Pinpoint the cell where the given text exists, returning its [X, Y] midpoint coordinate. 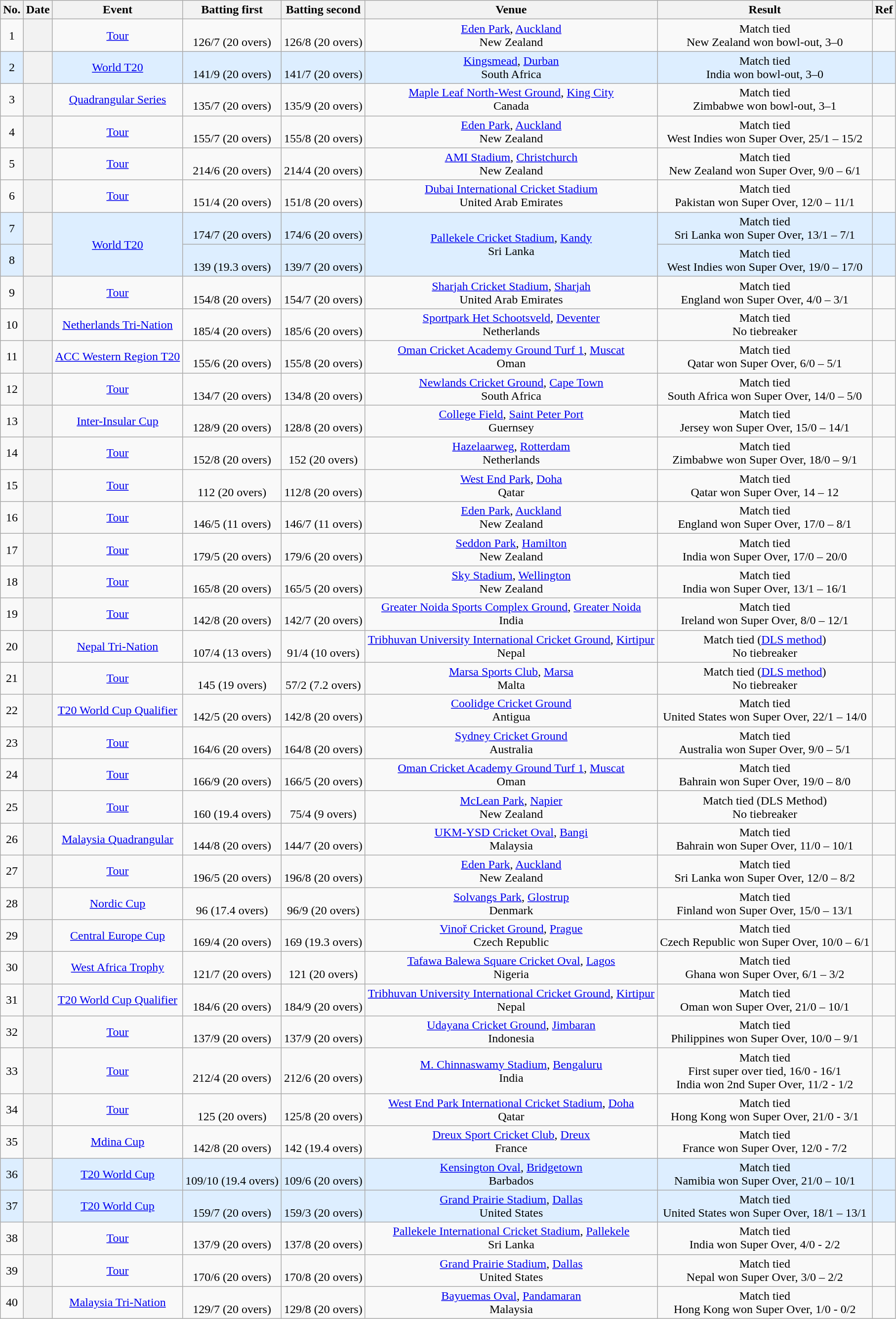
134/7 (20 overs) [232, 388]
112 (20 overs) [232, 485]
31 [12, 1000]
Match tiedAustralia won Super Over, 9/0 – 5/1 [765, 742]
166/9 (20 overs) [232, 775]
Match tiedIndia won Super Over, 4/0 - 2/2 [765, 1238]
126/7 (20 overs) [232, 36]
Match tiedSri Lanka won Super Over, 12/0 – 8/2 [765, 871]
146/5 (11 overs) [232, 518]
159/3 (20 overs) [323, 1206]
170/6 (20 overs) [232, 1270]
13 [12, 421]
184/6 (20 overs) [232, 1000]
Match tiedZimbabwe won Super Over, 18/0 – 9/1 [765, 454]
Kensington Oval, BridgetownBarbados [511, 1174]
37 [12, 1206]
Bayuemas Oval, Pandamaran Malaysia [511, 1303]
Udayana Cricket Ground, Jimbaran Indonesia [511, 1032]
135/7 (20 overs) [232, 100]
Pallekele Cricket Stadium, KandySri Lanka [511, 244]
214/4 (20 overs) [323, 164]
Hazelaarweg, RotterdamNetherlands [511, 454]
29 [12, 936]
35 [12, 1142]
129/7 (20 overs) [232, 1303]
10 [12, 324]
7 [12, 228]
22 [12, 711]
Match tiedUnited States won Super Over, 18/1 – 13/1 [765, 1206]
Coolidge Cricket GroundAntigua [511, 711]
185/4 (20 overs) [232, 324]
14 [12, 454]
174/7 (20 overs) [232, 228]
196/5 (20 overs) [232, 871]
Match tiedIndia won Super Over, 17/0 – 20/0 [765, 550]
Malaysia Tri-Nation [118, 1303]
179/6 (20 overs) [323, 550]
91/4 (10 overs) [323, 646]
Match tiedQatar won Super Over, 14 – 12 [765, 485]
Match tiedIndia won Super Over, 13/1 – 16/1 [765, 582]
33 [12, 1071]
Vinoř Cricket Ground, Prague Czech Republic [511, 936]
184/9 (20 overs) [323, 1000]
112/8 (20 overs) [323, 485]
144/7 (20 overs) [323, 839]
155/7 (20 overs) [232, 131]
34 [12, 1110]
Match tied First super over tied, 16/0 - 16/1 India won 2nd Super Over, 11/2 - 1/2 [765, 1071]
Nepal Tri-Nation [118, 646]
23 [12, 742]
West End Park, DohaQatar [511, 485]
Newlands Cricket Ground, Cape TownSouth Africa [511, 388]
West Africa Trophy [118, 968]
125 (20 overs) [232, 1110]
38 [12, 1238]
Solvangs Park, Glostrup Denmark [511, 903]
Match tiedWest Indies won Super Over, 19/0 – 17/0 [765, 260]
154/7 (20 overs) [323, 293]
30 [12, 968]
Ref [884, 10]
Kingsmead, DurbanSouth Africa [511, 67]
ACC Western Region T20 [118, 357]
28 [12, 903]
141/7 (20 overs) [323, 67]
164/6 (20 overs) [232, 742]
Sportpark Het Schootsveld, DeventerNetherlands [511, 324]
Match tied France won Super Over, 12/0 - 7/2 [765, 1142]
Match tiedIreland won Super Over, 8/0 – 12/1 [765, 614]
Match tiedPakistan won Super Over, 12/0 – 11/1 [765, 196]
144/8 (20 overs) [232, 839]
3 [12, 100]
Event [118, 10]
121/7 (20 overs) [232, 968]
25 [12, 807]
Match tiedWest Indies won Super Over, 25/1 – 15/2 [765, 131]
135/9 (20 overs) [323, 100]
Date [38, 10]
Match tiedSouth Africa won Super Over, 14/0 – 5/0 [765, 388]
141/9 (20 overs) [232, 67]
139/7 (20 overs) [323, 260]
160 (19.4 overs) [232, 807]
125/8 (20 overs) [323, 1110]
Match tiedIndia won bowl-out, 3–0 [765, 67]
185/6 (20 overs) [323, 324]
152/8 (20 overs) [232, 454]
5 [12, 164]
11 [12, 357]
32 [12, 1032]
UKM-YSD Cricket Oval, Bangi Malaysia [511, 839]
165/5 (20 overs) [323, 582]
128/9 (20 overs) [232, 421]
128/8 (20 overs) [323, 421]
20 [12, 646]
165/8 (20 overs) [232, 582]
9 [12, 293]
96 (17.4 overs) [232, 903]
16 [12, 518]
Match tiedNepal won Super Over, 3/0 – 2/2 [765, 1270]
AMI Stadium, ChristchurchNew Zealand [511, 164]
151/4 (20 overs) [232, 196]
Match tiedUnited States won Super Over, 22/1 – 14/0 [765, 711]
36 [12, 1174]
212/6 (20 overs) [323, 1071]
Inter-Insular Cup [118, 421]
Match tiedNew Zealand won bowl-out, 3–0 [765, 36]
196/8 (20 overs) [323, 871]
40 [12, 1303]
Match tiedEngland won Super Over, 4/0 – 3/1 [765, 293]
Marsa Sports Club, Marsa Malta [511, 678]
21 [12, 678]
Result [765, 10]
Seddon Park, HamiltonNew Zealand [511, 550]
145 (19 overs) [232, 678]
170/8 (20 overs) [323, 1270]
174/6 (20 overs) [323, 228]
Match tiedNew Zealand won Super Over, 9/0 – 6/1 [765, 164]
142/5 (20 overs) [232, 711]
Match tiedFinland won Super Over, 15/0 – 13/1 [765, 903]
154/8 (20 overs) [232, 293]
Match tied (DLS Method) No tiebreaker [765, 807]
142/7 (20 overs) [323, 614]
15 [12, 485]
155/6 (20 overs) [232, 357]
164/8 (20 overs) [323, 742]
Match tiedEngland won Super Over, 17/0 – 8/1 [765, 518]
2 [12, 67]
19 [12, 614]
Match tiedSri Lanka won Super Over, 13/1 – 7/1 [765, 228]
151/8 (20 overs) [323, 196]
169/4 (20 overs) [232, 936]
Nordic Cup [118, 903]
126/8 (20 overs) [323, 36]
Maple Leaf North-West Ground, King CityCanada [511, 100]
129/8 (20 overs) [323, 1303]
17 [12, 550]
West End Park International Cricket Stadium, Doha Qatar [511, 1110]
169 (19.3 overs) [323, 936]
139 (19.3 overs) [232, 260]
146/7 (11 overs) [323, 518]
Match tiedBahrain won Super Over, 11/0 – 10/1 [765, 839]
137/8 (20 overs) [323, 1238]
Venue [511, 10]
Match tiedGhana won Super Over, 6/1 – 3/2 [765, 968]
Central Europe Cup [118, 936]
6 [12, 196]
Netherlands Tri-Nation [118, 324]
Greater Noida Sports Complex Ground, Greater Noida India [511, 614]
109/10 (19.4 overs) [232, 1174]
Match tiedBahrain won Super Over, 19/0 – 8/0 [765, 775]
8 [12, 260]
McLean Park, Napier New Zealand [511, 807]
179/5 (20 overs) [232, 550]
24 [12, 775]
Match tiedQatar won Super Over, 6/0 – 5/1 [765, 357]
Match tied Hong Kong won Super Over, 1/0 - 0/2 [765, 1303]
18 [12, 582]
159/7 (20 overs) [232, 1206]
Match tiedPhilippines won Super Over, 10/0 – 9/1 [765, 1032]
142 (19.4 overs) [323, 1142]
Quadrangular Series [118, 100]
109/6 (20 overs) [323, 1174]
214/6 (20 overs) [232, 164]
1 [12, 36]
27 [12, 871]
Match tiedZimbabwe won bowl-out, 3–1 [765, 100]
Sydney Cricket GroundAustralia [511, 742]
Dubai International Cricket StadiumUnited Arab Emirates [511, 196]
Dreux Sport Cricket Club, Dreux France [511, 1142]
166/5 (20 overs) [323, 775]
26 [12, 839]
Tafawa Balewa Square Cricket Oval, Lagos Nigeria [511, 968]
96/9 (20 overs) [323, 903]
Match tiedJersey won Super Over, 15/0 – 14/1 [765, 421]
212/4 (20 overs) [232, 1071]
M. Chinnaswamy Stadium, Bengaluru India [511, 1071]
134/8 (20 overs) [323, 388]
Pallekele International Cricket Stadium, PallekeleSri Lanka [511, 1238]
4 [12, 131]
Sharjah Cricket Stadium, SharjahUnited Arab Emirates [511, 293]
Match tiedNo tiebreaker [765, 324]
College Field, Saint Peter PortGuernsey [511, 421]
107/4 (13 overs) [232, 646]
Match tiedOman won Super Over, 21/0 – 10/1 [765, 1000]
Batting second [323, 10]
Match tied Hong Kong won Super Over, 21/0 - 3/1 [765, 1110]
No. [12, 10]
Match tiedCzech Republic won Super Over, 10/0 – 6/1 [765, 936]
121 (20 overs) [323, 968]
Batting first [232, 10]
Match tiedNamibia won Super Over, 21/0 – 10/1 [765, 1174]
75/4 (9 overs) [323, 807]
12 [12, 388]
152 (20 overs) [323, 454]
Sky Stadium, WellingtonNew Zealand [511, 582]
Mdina Cup [118, 1142]
57/2 (7.2 overs) [323, 678]
39 [12, 1270]
Malaysia Quadrangular [118, 839]
